Search for the cell housing the specified text and yield its (X, Y) center coordinate. 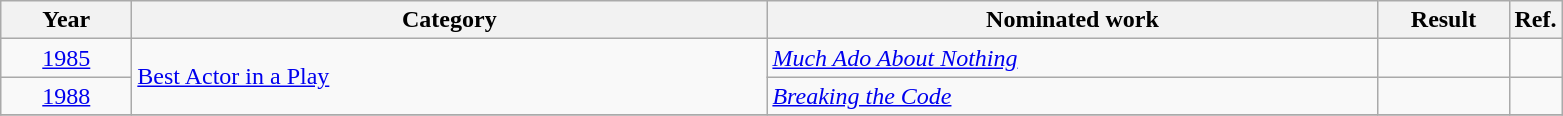
Best Actor in a Play (450, 77)
Category (450, 20)
Nominated work (1072, 20)
Result (1444, 20)
1985 (66, 58)
Ref. (1536, 20)
Year (66, 20)
Breaking the Code (1072, 96)
1988 (66, 96)
Much Ado About Nothing (1072, 58)
